Find where the given text appears and provide that cell's center as [X, Y] coordinate. 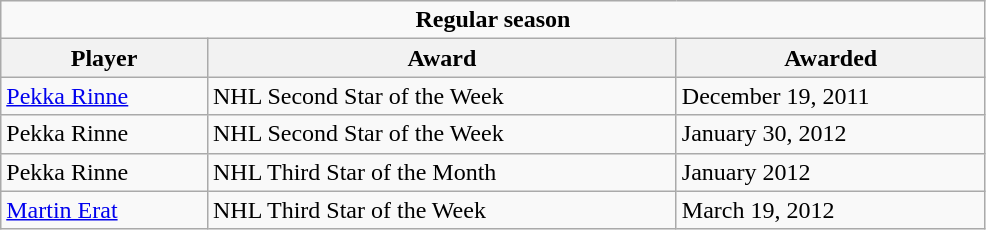
Award [442, 58]
NHL Third Star of the Week [442, 210]
Awarded [830, 58]
December 19, 2011 [830, 96]
March 19, 2012 [830, 210]
NHL Third Star of the Month [442, 172]
January 2012 [830, 172]
Martin Erat [104, 210]
Regular season [493, 20]
January 30, 2012 [830, 134]
Player [104, 58]
